Pinpoint the cell where the given text exists, returning its (X, Y) midpoint coordinate. 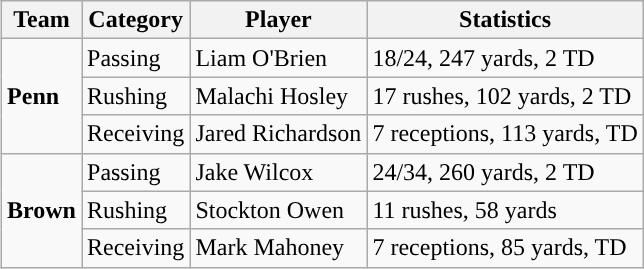
Malachi Hosley (278, 96)
11 rushes, 58 yards (505, 210)
Statistics (505, 20)
Player (278, 20)
Team (42, 20)
Category (136, 20)
Stockton Owen (278, 210)
Penn (42, 96)
7 receptions, 85 yards, TD (505, 248)
Brown (42, 210)
Jared Richardson (278, 134)
Mark Mahoney (278, 248)
24/34, 260 yards, 2 TD (505, 172)
7 receptions, 113 yards, TD (505, 134)
18/24, 247 yards, 2 TD (505, 58)
Jake Wilcox (278, 172)
17 rushes, 102 yards, 2 TD (505, 96)
Liam O'Brien (278, 58)
